Identify which cell holds the provided text, then report its (X, Y) central coordinate. 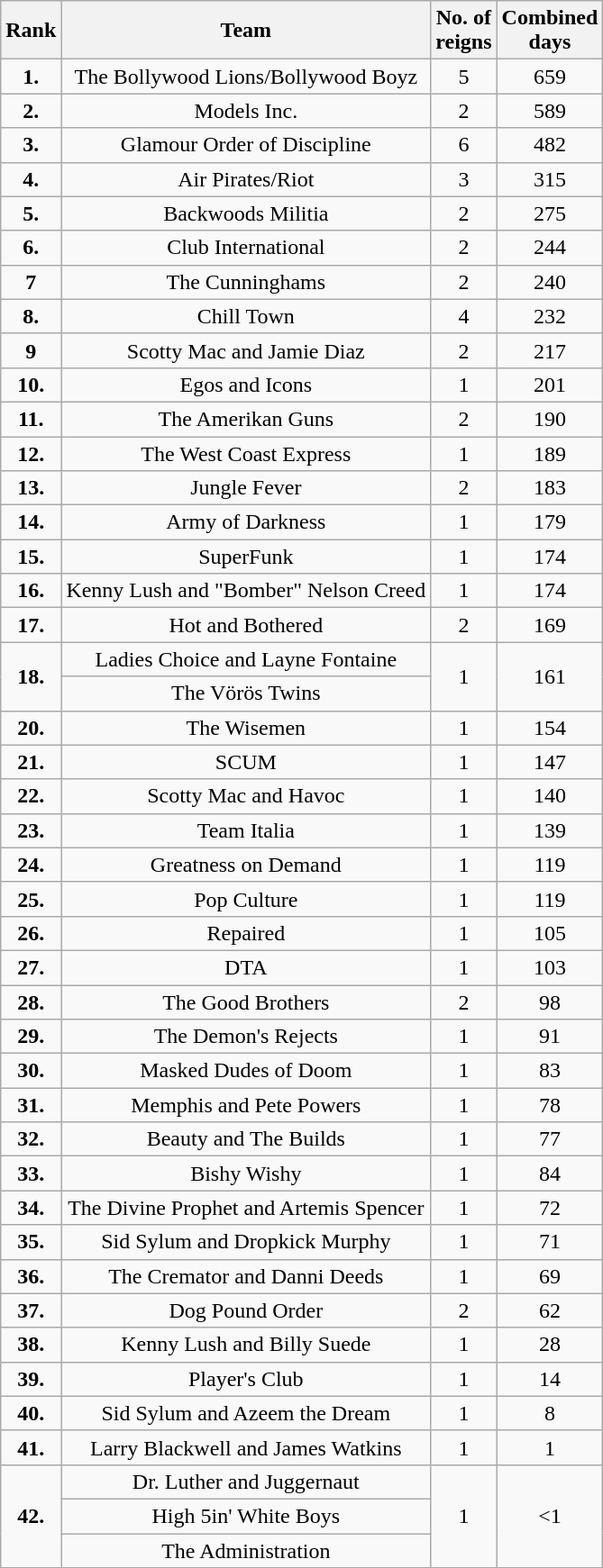
240 (550, 282)
16. (31, 591)
98 (550, 1002)
18. (31, 676)
28 (550, 1345)
Larry Blackwell and James Watkins (246, 1447)
13. (31, 488)
139 (550, 830)
12. (31, 453)
78 (550, 1105)
Chill Town (246, 316)
4. (31, 179)
34. (31, 1208)
482 (550, 145)
5 (463, 77)
Kenny Lush and Billy Suede (246, 1345)
140 (550, 796)
29. (31, 1037)
35. (31, 1242)
32. (31, 1139)
High 5in' White Boys (246, 1516)
28. (31, 1002)
77 (550, 1139)
Backwoods Militia (246, 213)
Beauty and The Builds (246, 1139)
4 (463, 316)
The Cunninghams (246, 282)
589 (550, 111)
84 (550, 1174)
22. (31, 796)
105 (550, 933)
8. (31, 316)
62 (550, 1310)
189 (550, 453)
Ladies Choice and Layne Fontaine (246, 659)
5. (31, 213)
232 (550, 316)
Bishy Wishy (246, 1174)
3 (463, 179)
14 (550, 1379)
Air Pirates/Riot (246, 179)
83 (550, 1071)
201 (550, 385)
40. (31, 1413)
Dog Pound Order (246, 1310)
41. (31, 1447)
154 (550, 728)
315 (550, 179)
659 (550, 77)
21. (31, 762)
Rank (31, 31)
27. (31, 967)
No. ofreigns (463, 31)
Repaired (246, 933)
8 (550, 1413)
DTA (246, 967)
161 (550, 676)
17. (31, 625)
Dr. Luther and Juggernaut (246, 1482)
Player's Club (246, 1379)
Greatness on Demand (246, 865)
71 (550, 1242)
Team Italia (246, 830)
Egos and Icons (246, 385)
The Divine Prophet and Artemis Spencer (246, 1208)
Jungle Fever (246, 488)
2. (31, 111)
1. (31, 77)
6 (463, 145)
The Wisemen (246, 728)
Kenny Lush and "Bomber" Nelson Creed (246, 591)
Sid Sylum and Azeem the Dream (246, 1413)
Glamour Order of Discipline (246, 145)
39. (31, 1379)
3. (31, 145)
11. (31, 419)
SuperFunk (246, 557)
24. (31, 865)
10. (31, 385)
Team (246, 31)
Army of Darkness (246, 522)
Sid Sylum and Dropkick Murphy (246, 1242)
14. (31, 522)
6. (31, 248)
Combineddays (550, 31)
The West Coast Express (246, 453)
217 (550, 350)
Pop Culture (246, 899)
33. (31, 1174)
147 (550, 762)
26. (31, 933)
Scotty Mac and Jamie Diaz (246, 350)
The Vörös Twins (246, 693)
103 (550, 967)
The Cremator and Danni Deeds (246, 1276)
275 (550, 213)
42. (31, 1516)
The Administration (246, 1550)
Club International (246, 248)
183 (550, 488)
9 (31, 350)
91 (550, 1037)
Models Inc. (246, 111)
<1 (550, 1516)
Masked Dudes of Doom (246, 1071)
25. (31, 899)
SCUM (246, 762)
7 (31, 282)
Scotty Mac and Havoc (246, 796)
179 (550, 522)
The Bollywood Lions/Bollywood Boyz (246, 77)
The Good Brothers (246, 1002)
The Demon's Rejects (246, 1037)
Hot and Bothered (246, 625)
20. (31, 728)
31. (31, 1105)
190 (550, 419)
The Amerikan Guns (246, 419)
69 (550, 1276)
37. (31, 1310)
23. (31, 830)
38. (31, 1345)
36. (31, 1276)
15. (31, 557)
Memphis and Pete Powers (246, 1105)
72 (550, 1208)
244 (550, 248)
30. (31, 1071)
169 (550, 625)
